Return (X, Y) of the center of cell containing provided text 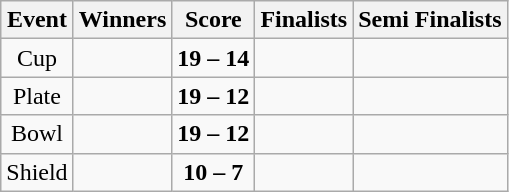
Bowl (37, 134)
Shield (37, 172)
19 – 14 (214, 58)
Cup (37, 58)
Winners (122, 20)
10 – 7 (214, 172)
Score (214, 20)
Event (37, 20)
Finalists (304, 20)
Plate (37, 96)
Semi Finalists (430, 20)
